Locate the cell with the specified text and output its (x, y) center coordinate. 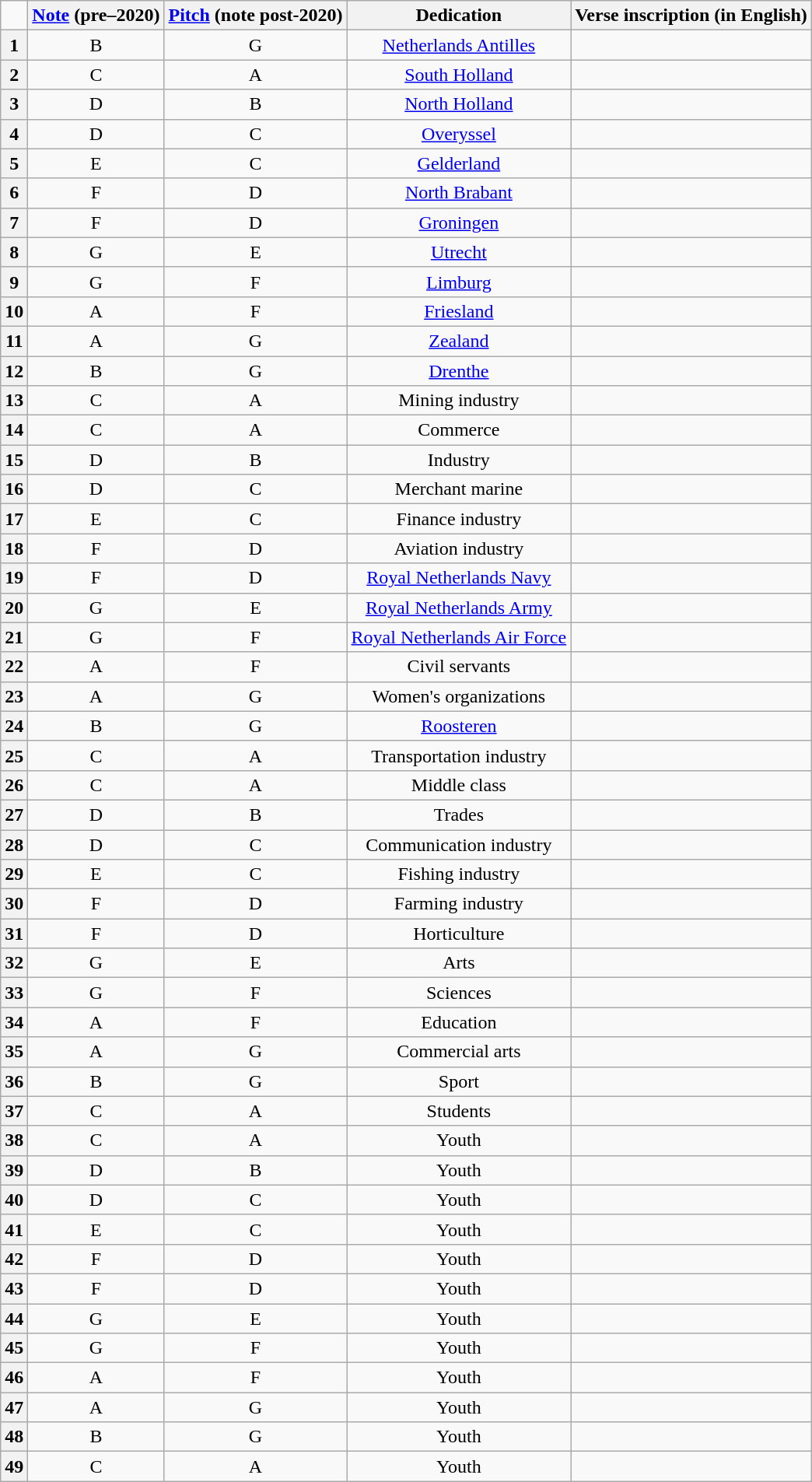
Zealand (459, 341)
43 (14, 1288)
49 (14, 1466)
Royal Netherlands Navy (459, 578)
9 (14, 282)
Middle class (459, 785)
7 (14, 222)
Trades (459, 815)
41 (14, 1229)
37 (14, 1111)
1 (14, 45)
6 (14, 193)
Sciences (459, 993)
21 (14, 637)
36 (14, 1081)
2 (14, 75)
Communication industry (459, 844)
12 (14, 371)
18 (14, 548)
North Brabant (459, 193)
Farming industry (459, 904)
Arts (459, 963)
23 (14, 696)
38 (14, 1140)
Limburg (459, 282)
27 (14, 815)
34 (14, 1022)
Commercial arts (459, 1052)
8 (14, 252)
Pitch (note post-2020) (255, 16)
Overyssel (459, 134)
Note (pre–2020) (96, 16)
28 (14, 844)
South Holland (459, 75)
Gelderland (459, 163)
11 (14, 341)
47 (14, 1407)
Friesland (459, 311)
40 (14, 1200)
Transportation industry (459, 755)
Finance industry (459, 519)
Horticulture (459, 934)
Aviation industry (459, 548)
Education (459, 1022)
31 (14, 934)
35 (14, 1052)
Royal Netherlands Army (459, 608)
32 (14, 963)
Commerce (459, 430)
Dedication (459, 16)
14 (14, 430)
25 (14, 755)
10 (14, 311)
17 (14, 519)
3 (14, 104)
Verse inscription (in English) (691, 16)
Industry (459, 460)
Civil servants (459, 667)
22 (14, 667)
48 (14, 1437)
Royal Netherlands Air Force (459, 637)
19 (14, 578)
Students (459, 1111)
24 (14, 726)
Utrecht (459, 252)
Merchant marine (459, 489)
4 (14, 134)
Women's organizations (459, 696)
Netherlands Antilles (459, 45)
30 (14, 904)
45 (14, 1348)
Mining industry (459, 401)
29 (14, 874)
North Holland (459, 104)
5 (14, 163)
15 (14, 460)
16 (14, 489)
13 (14, 401)
39 (14, 1170)
46 (14, 1378)
42 (14, 1259)
33 (14, 993)
Fishing industry (459, 874)
20 (14, 608)
Sport (459, 1081)
Groningen (459, 222)
Drenthe (459, 371)
Roosteren (459, 726)
44 (14, 1319)
26 (14, 785)
